Locate the cell with the specified text and output its [x, y] center coordinate. 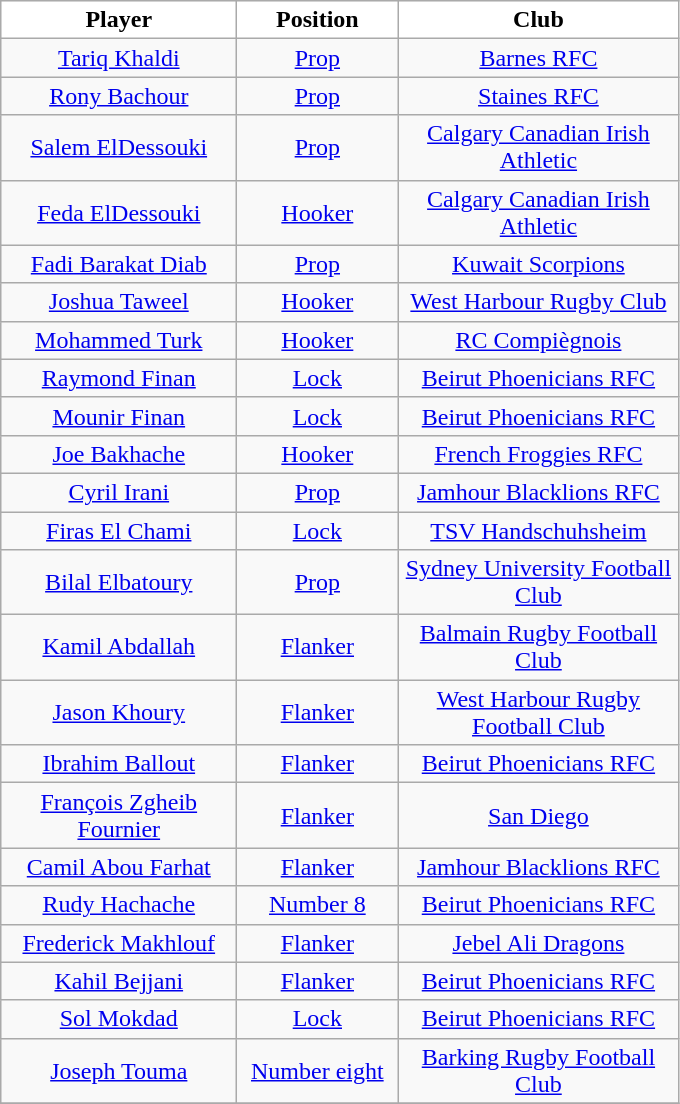
François Zgheib Fournier [119, 816]
Feda ElDessouki [119, 212]
Rudy Hachache [119, 905]
Ibrahim Ballout [119, 764]
Joshua Taweel [119, 302]
Mounir Finan [119, 416]
Player [119, 20]
Kahil Bejjani [119, 981]
Camil Abou Farhat [119, 867]
Joe Bakhache [119, 454]
Tariq Khaldi [119, 58]
Raymond Finan [119, 378]
West Harbour Rugby Club [538, 302]
Jason Khoury [119, 712]
West Harbour Rugby Football Club [538, 712]
Club [538, 20]
Number 8 [318, 905]
Mohammed Turk [119, 340]
Kamil Abdallah [119, 648]
Kuwait Scorpions [538, 264]
Number eight [318, 1070]
Jebel Ali Dragons [538, 943]
Cyril Irani [119, 492]
Bilal Elbatoury [119, 582]
Salem ElDessouki [119, 148]
Rony Bachour [119, 96]
TSV Handschuhsheim [538, 531]
French Froggies RFC [538, 454]
Frederick Makhlouf [119, 943]
Joseph Touma [119, 1070]
Barnes RFC [538, 58]
Fadi Barakat Diab [119, 264]
Sol Mokdad [119, 1019]
Barking Rugby Football Club [538, 1070]
Firas El Chami [119, 531]
San Diego [538, 816]
Sydney University Football Club [538, 582]
Staines RFC [538, 96]
Position [318, 20]
Balmain Rugby Football Club [538, 648]
RC Compiègnois [538, 340]
